Capture the cell that displays the provided text and extract its [x, y] central coordinate. 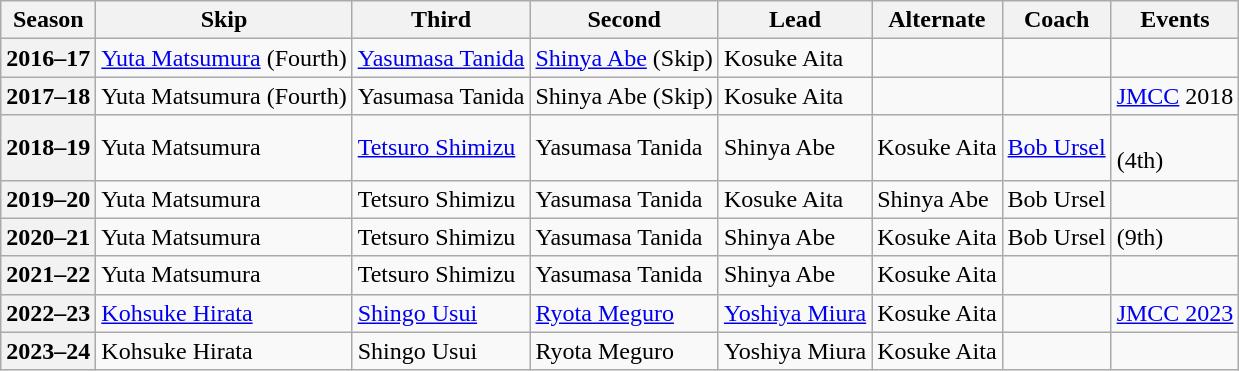
2016–17 [48, 58]
Season [48, 20]
2018–19 [48, 148]
JMCC 2018 [1175, 96]
Skip [224, 20]
JMCC 2023 [1175, 313]
Alternate [937, 20]
(9th) [1175, 237]
Events [1175, 20]
2023–24 [48, 351]
Third [441, 20]
2019–20 [48, 199]
2017–18 [48, 96]
Second [624, 20]
2022–23 [48, 313]
(4th) [1175, 148]
2021–22 [48, 275]
2020–21 [48, 237]
Coach [1056, 20]
Lead [794, 20]
